Detect which cell encompasses the target text, then output its [X, Y] center coordinate. 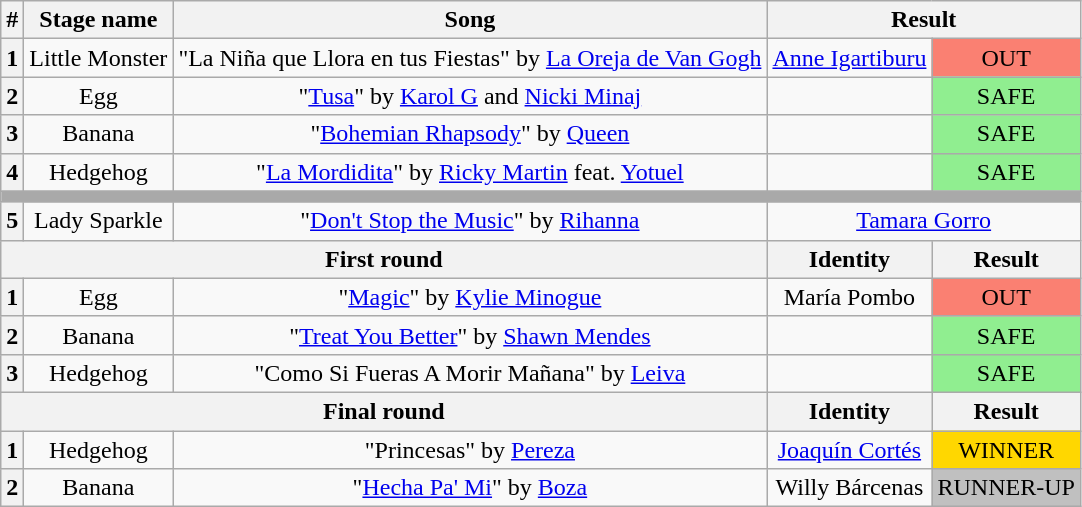
"Tusa" by Karol G and Nicki Minaj [470, 96]
Stage name [98, 20]
"Don't Stop the Music" by Rihanna [470, 221]
# [12, 20]
Final round [384, 411]
Song [470, 20]
5 [12, 221]
"Treat You Better" by Shawn Mendes [470, 335]
"Bohemian Rhapsody" by Queen [470, 134]
4 [12, 172]
First round [384, 259]
"Como Si Fueras A Morir Mañana" by Leiva [470, 373]
"Magic" by Kylie Minogue [470, 297]
Joaquín Cortés [850, 449]
"La Niña que Llora en tus Fiestas" by La Oreja de Van Gogh [470, 58]
Willy Bárcenas [850, 488]
Anne Igartiburu [850, 58]
Little Monster [98, 58]
WINNER [1006, 449]
Tamara Gorro [924, 221]
RUNNER-UP [1006, 488]
"Princesas" by Pereza [470, 449]
"Hecha Pa' Mi" by Boza [470, 488]
María Pombo [850, 297]
Lady Sparkle [98, 221]
"La Mordidita" by Ricky Martin feat. Yotuel [470, 172]
